Return [X, Y] of the center of cell containing provided text 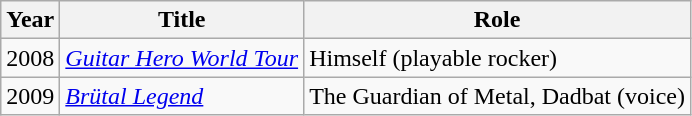
Brütal Legend [182, 96]
2009 [30, 96]
Himself (playable rocker) [498, 58]
Guitar Hero World Tour [182, 58]
2008 [30, 58]
Role [498, 20]
Title [182, 20]
The Guardian of Metal, Dadbat (voice) [498, 96]
Year [30, 20]
